Search for the cell housing the specified text and yield its (x, y) center coordinate. 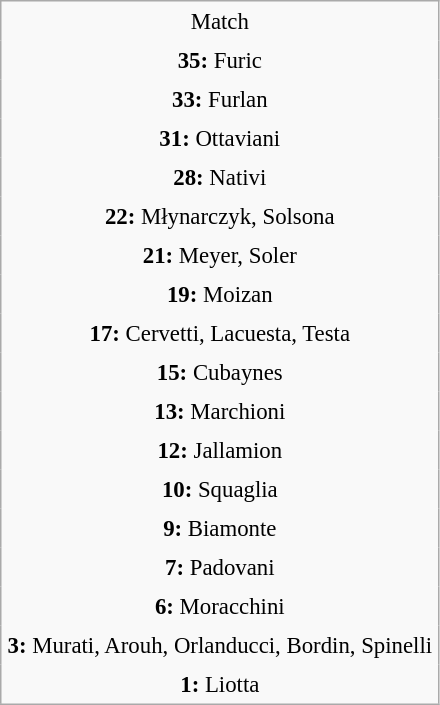
12: Jallamion (220, 450)
21: Meyer, Soler (220, 256)
9: Biamonte (220, 528)
6: Moracchini (220, 606)
7: Padovani (220, 568)
3: Murati, Arouh, Orlanducci, Bordin, Spinelli (220, 646)
19: Moizan (220, 294)
22: Młynarczyk, Solsona (220, 216)
35: Furic (220, 60)
31: Ottaviani (220, 138)
1: Liotta (220, 684)
10: Squaglia (220, 490)
Match (220, 21)
28: Nativi (220, 178)
15: Cubaynes (220, 372)
13: Marchioni (220, 412)
17: Cervetti, Lacuesta, Testa (220, 334)
33: Furlan (220, 100)
